Provide the [x, y] coordinate of the cell's center where the given text is located.  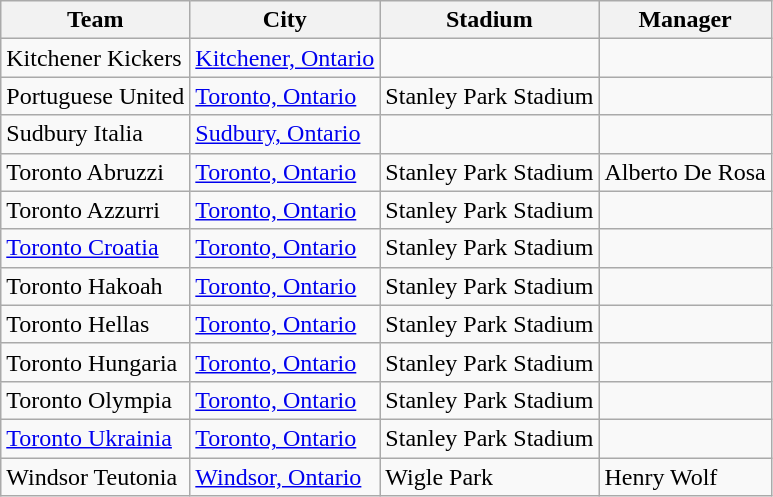
Kitchener Kickers [96, 58]
Windsor Teutonia [96, 477]
Windsor, Ontario [285, 477]
Henry Wolf [685, 477]
Sudbury Italia [96, 134]
Toronto Abruzzi [96, 172]
Alberto De Rosa [685, 172]
Kitchener, Ontario [285, 58]
Portuguese United [96, 96]
Toronto Hakoah [96, 286]
Wigle Park [490, 477]
Toronto Olympia [96, 400]
City [285, 20]
Toronto Hellas [96, 324]
Toronto Azzurri [96, 210]
Toronto Croatia [96, 248]
Toronto Ukrainia [96, 438]
Stadium [490, 20]
Manager [685, 20]
Toronto Hungaria [96, 362]
Sudbury, Ontario [285, 134]
Team [96, 20]
